Locate the cell with the specified text and output its [X, Y] center coordinate. 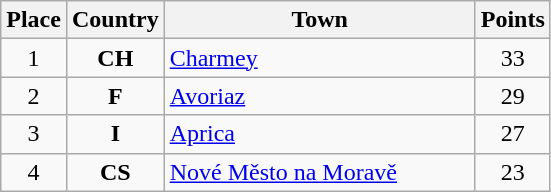
I [115, 134]
CS [115, 172]
3 [34, 134]
1 [34, 58]
23 [512, 172]
Avoriaz [320, 96]
F [115, 96]
Country [115, 20]
27 [512, 134]
Town [320, 20]
2 [34, 96]
4 [34, 172]
Points [512, 20]
Aprica [320, 134]
33 [512, 58]
29 [512, 96]
Place [34, 20]
CH [115, 58]
Nové Město na Moravě [320, 172]
Charmey [320, 58]
